Output the [x, y] coordinate of the center of the cell containing the given text.  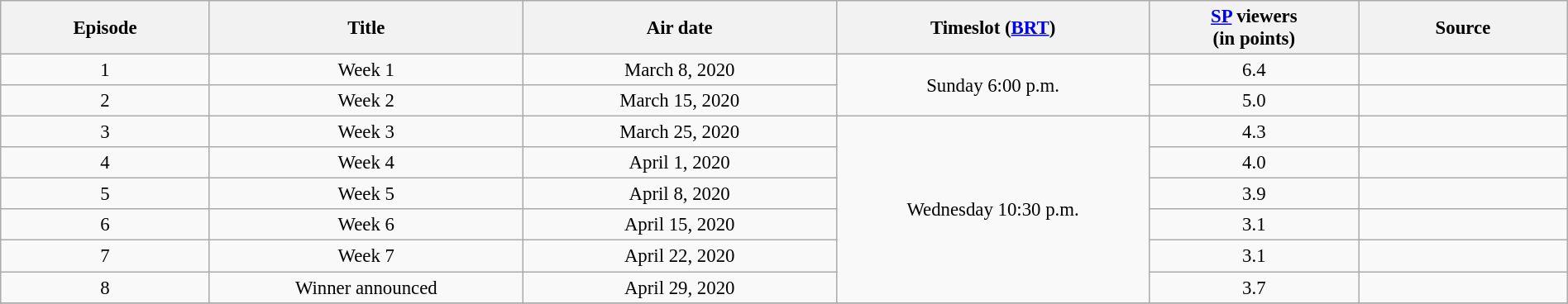
April 15, 2020 [680, 226]
Sunday 6:00 p.m. [992, 86]
Title [366, 28]
6.4 [1254, 70]
March 25, 2020 [680, 132]
3.9 [1254, 194]
Week 7 [366, 256]
Week 2 [366, 101]
Air date [680, 28]
March 15, 2020 [680, 101]
Week 5 [366, 194]
3.7 [1254, 287]
5 [106, 194]
Wednesday 10:30 p.m. [992, 210]
Week 1 [366, 70]
Winner announced [366, 287]
4 [106, 163]
March 8, 2020 [680, 70]
4.3 [1254, 132]
6 [106, 226]
1 [106, 70]
SP viewers(in points) [1254, 28]
Week 3 [366, 132]
April 8, 2020 [680, 194]
4.0 [1254, 163]
April 22, 2020 [680, 256]
3 [106, 132]
5.0 [1254, 101]
7 [106, 256]
8 [106, 287]
Timeslot (BRT) [992, 28]
Week 6 [366, 226]
Source [1464, 28]
April 29, 2020 [680, 287]
2 [106, 101]
April 1, 2020 [680, 163]
Week 4 [366, 163]
Episode [106, 28]
